Extract the (X, Y) coordinate from the center of the cell holding the provided text.  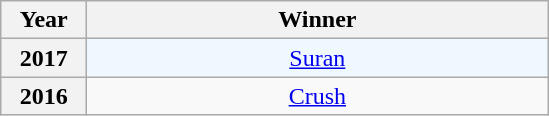
Year (44, 20)
Crush (318, 96)
2016 (44, 96)
Suran (318, 58)
Winner (318, 20)
2017 (44, 58)
